Determine the [X, Y] coordinate at the center of the cell enclosing the given text.  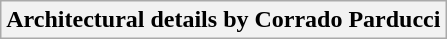
Architectural details by Corrado Parducci [224, 20]
